Return the (X, Y) coordinate for the center point of the cell that contains the specified text.  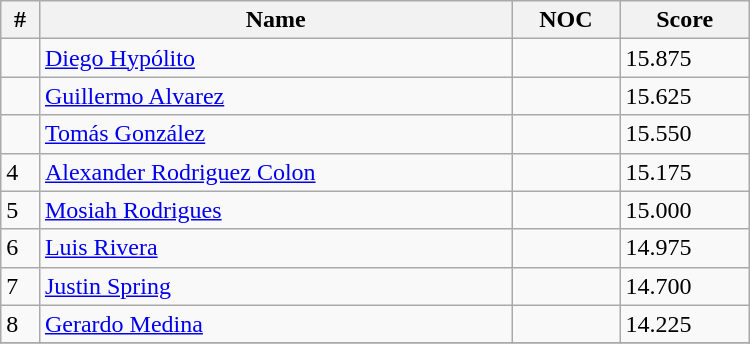
Luis Rivera (275, 248)
# (20, 20)
14.700 (684, 286)
Gerardo Medina (275, 324)
15.625 (684, 96)
Tomás González (275, 134)
Justin Spring (275, 286)
15.550 (684, 134)
7 (20, 286)
15.875 (684, 58)
14.225 (684, 324)
Mosiah Rodrigues (275, 210)
15.000 (684, 210)
Alexander Rodriguez Colon (275, 172)
Diego Hypólito (275, 58)
NOC (566, 20)
5 (20, 210)
6 (20, 248)
Score (684, 20)
15.175 (684, 172)
14.975 (684, 248)
Guillermo Alvarez (275, 96)
Name (275, 20)
4 (20, 172)
8 (20, 324)
